Find where the given text appears and provide that cell's center as [X, Y] coordinate. 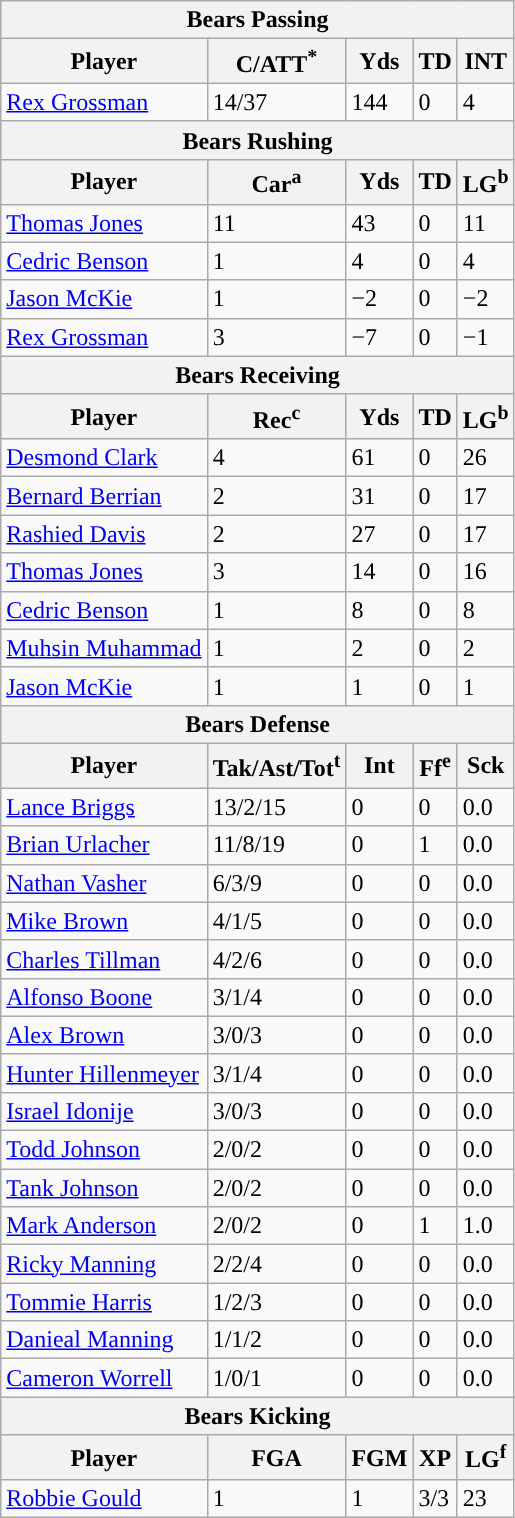
Tommie Harris [104, 1302]
1.0 [486, 1226]
13/2/15 [276, 807]
6/3/9 [276, 883]
61 [380, 458]
Hunter Hillenmeyer [104, 1073]
14 [380, 572]
Bears Passing [258, 20]
Brian Urlacher [104, 845]
14/37 [276, 102]
Mike Brown [104, 921]
C/ATT* [276, 62]
4/2/6 [276, 959]
Bears Kicking [258, 1416]
Muhsin Muhammad [104, 648]
Recc [276, 416]
11/8/19 [276, 845]
Cara [276, 182]
Cameron Worrell [104, 1378]
FGA [276, 1458]
Mark Anderson [104, 1226]
144 [380, 102]
LGf [486, 1458]
Robbie Gould [104, 1499]
Bears Defense [258, 724]
Desmond Clark [104, 458]
1/0/1 [276, 1378]
Sck [486, 766]
4/1/5 [276, 921]
FGM [380, 1458]
Rashied Davis [104, 534]
Danieal Manning [104, 1340]
27 [380, 534]
31 [380, 496]
3/3 [435, 1499]
Bernard Berrian [104, 496]
Int [380, 766]
−7 [380, 337]
1/2/3 [276, 1302]
2/2/4 [276, 1264]
Lance Briggs [104, 807]
INT [486, 62]
Alex Brown [104, 1035]
Nathan Vasher [104, 883]
Tak/Ast/Tott [276, 766]
Israel Idonije [104, 1111]
Bears Rushing [258, 140]
Ricky Manning [104, 1264]
Charles Tillman [104, 959]
1/1/2 [276, 1340]
Alfonso Boone [104, 997]
Todd Johnson [104, 1150]
Tank Johnson [104, 1188]
43 [380, 223]
XP [435, 1458]
Bears Receiving [258, 375]
−1 [486, 337]
16 [486, 572]
26 [486, 458]
Ffe [435, 766]
23 [486, 1499]
